Scan for the cell matching the given text and deliver its (X, Y) coordinate at center. 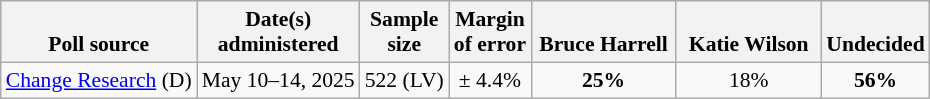
Poll source (99, 32)
Samplesize (404, 32)
May 10–14, 2025 (278, 80)
Katie Wilson (748, 32)
Date(s)administered (278, 32)
Bruce Harrell (604, 32)
25% (604, 80)
Marginof error (490, 32)
± 4.4% (490, 80)
Undecided (875, 32)
522 (LV) (404, 80)
Change Research (D) (99, 80)
18% (748, 80)
56% (875, 80)
